Locate the cell with the specified text and output its (x, y) center coordinate. 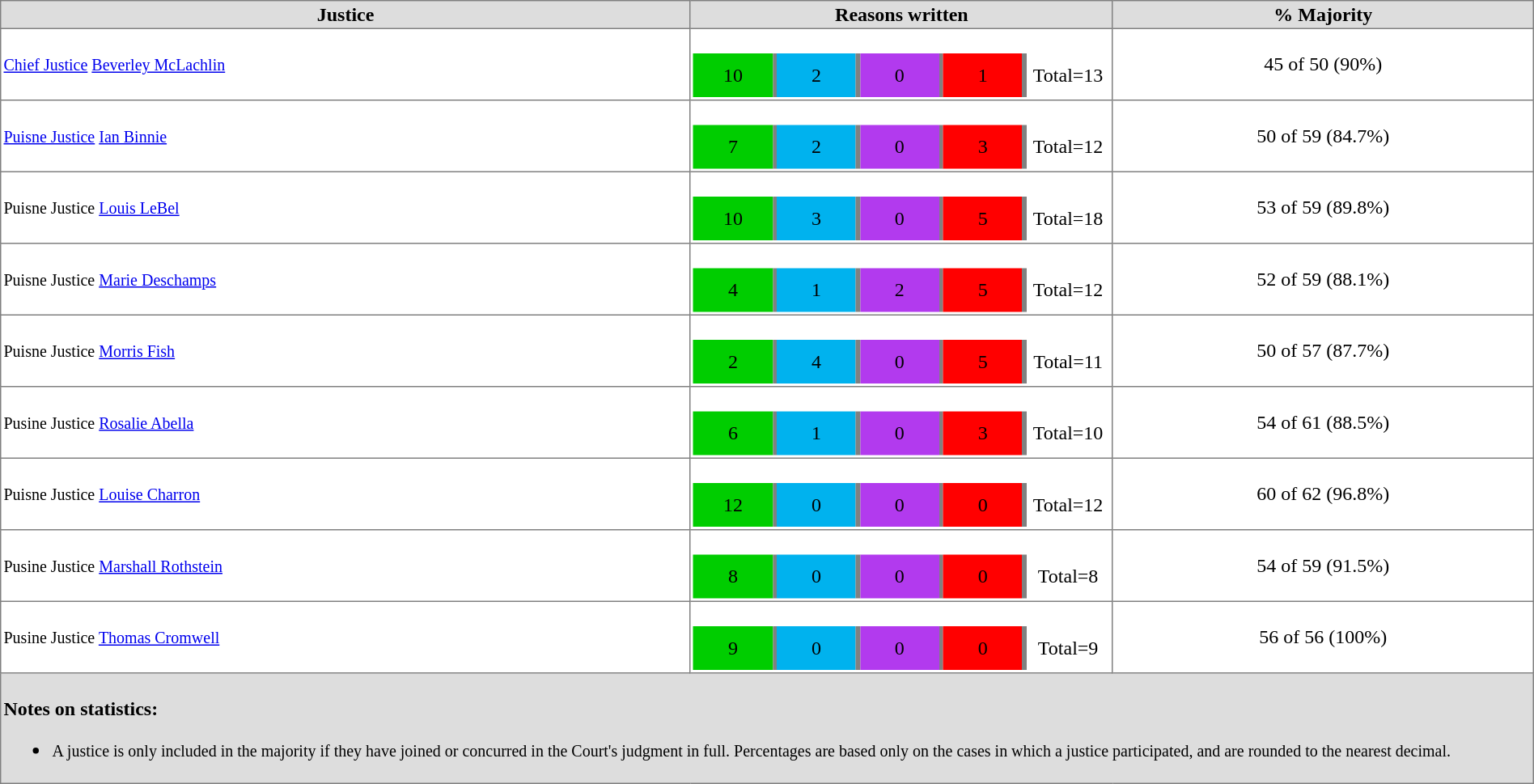
54 of 59 (91.5%) (1323, 566)
50 of 57 (87.7%) (1323, 350)
Justice (346, 15)
Total=9 (1068, 648)
Pusine Justice Thomas Cromwell (346, 637)
56 of 56 (100%) (1323, 637)
9 (733, 648)
50 of 59 (84.7%) (1323, 136)
7 2 0 3 Total=12 (901, 136)
Puisne Justice Louis LeBel (346, 207)
Total=13 (1068, 75)
Pusine Justice Rosalie Abella (346, 422)
4 1 2 5 Total=12 (901, 279)
6 1 0 3 Total=10 (901, 422)
Chief Justice Beverley McLachlin (346, 64)
Total=11 (1068, 362)
Total=10 (1068, 433)
Puisne Justice Marie Deschamps (346, 279)
Puisne Justice Ian Binnie (346, 136)
10 2 0 1 Total=13 (901, 64)
Puisne Justice Morris Fish (346, 350)
53 of 59 (89.8%) (1323, 207)
10 3 0 5 Total=18 (901, 207)
9 0 0 0 Total=9 (901, 637)
54 of 61 (88.5%) (1323, 422)
2 4 0 5 Total=11 (901, 350)
52 of 59 (88.1%) (1323, 279)
Total=8 (1068, 577)
8 0 0 0 Total=8 (901, 566)
12 0 0 0 Total=12 (901, 494)
% Majority (1323, 15)
12 (733, 505)
7 (733, 146)
Total=18 (1068, 218)
Puisne Justice Louise Charron (346, 494)
8 (733, 577)
Reasons written (901, 15)
6 (733, 433)
45 of 50 (90%) (1323, 64)
Pusine Justice Marshall Rothstein (346, 566)
60 of 62 (96.8%) (1323, 494)
